For the text-containing cell, return its midpoint in [x, y] coordinate format. 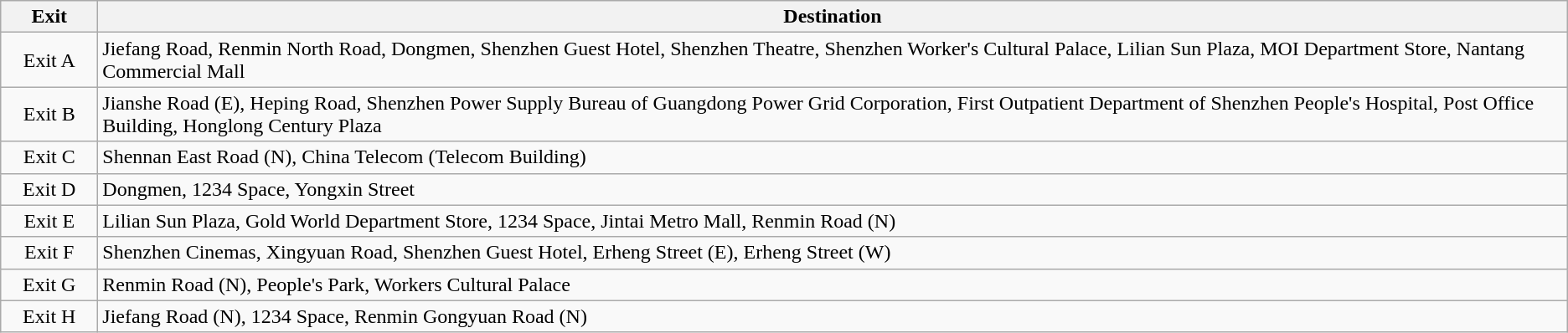
Exit G [49, 284]
Exit D [49, 189]
Exit F [49, 253]
Exit H [49, 316]
Exit A [49, 60]
Exit B [49, 114]
Exit C [49, 157]
Shenzhen Cinemas, Xingyuan Road, Shenzhen Guest Hotel, Erheng Street (E), Erheng Street (W) [833, 253]
Lilian Sun Plaza, Gold World Department Store, 1234 Space, Jintai Metro Mall, Renmin Road (N) [833, 221]
Exit [49, 17]
Renmin Road (N), People's Park, Workers Cultural Palace [833, 284]
Shennan East Road (N), China Telecom (Telecom Building) [833, 157]
Exit E [49, 221]
Jiefang Road (N), 1234 Space, Renmin Gongyuan Road (N) [833, 316]
Destination [833, 17]
Dongmen, 1234 Space, Yongxin Street [833, 189]
